Extract the (x, y) coordinate from the center of the cell holding the provided text.  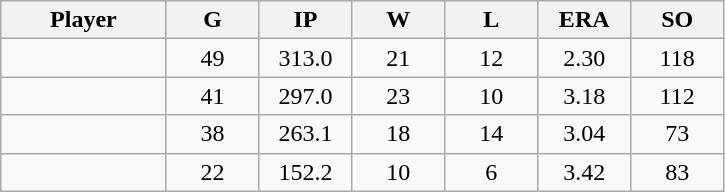
3.04 (584, 134)
73 (678, 134)
23 (398, 96)
W (398, 20)
263.1 (306, 134)
118 (678, 58)
41 (212, 96)
3.42 (584, 172)
18 (398, 134)
49 (212, 58)
ERA (584, 20)
21 (398, 58)
38 (212, 134)
6 (492, 172)
SO (678, 20)
152.2 (306, 172)
G (212, 20)
83 (678, 172)
14 (492, 134)
12 (492, 58)
297.0 (306, 96)
IP (306, 20)
22 (212, 172)
2.30 (584, 58)
112 (678, 96)
3.18 (584, 96)
313.0 (306, 58)
Player (84, 20)
L (492, 20)
